Identify which cell holds the provided text, then report its (x, y) central coordinate. 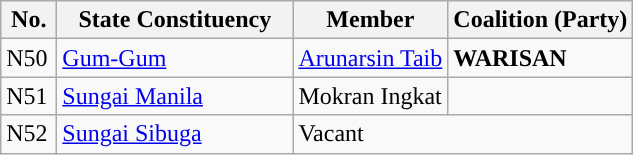
Sungai Sibuga (175, 134)
Vacant (463, 134)
Coalition (Party) (540, 20)
N50 (29, 58)
Arunarsin Taib (370, 58)
WARISAN (540, 58)
Sungai Manila (175, 96)
N51 (29, 96)
Mokran Ingkat (370, 96)
N52 (29, 134)
State Constituency (175, 20)
Gum-Gum (175, 58)
Member (370, 20)
No. (29, 20)
